Return [X, Y] of the center of cell containing provided text 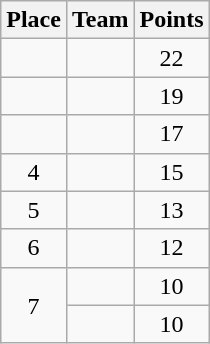
19 [172, 96]
6 [34, 248]
7 [34, 305]
15 [172, 172]
Points [172, 20]
Place [34, 20]
Team [100, 20]
4 [34, 172]
5 [34, 210]
12 [172, 248]
17 [172, 134]
13 [172, 210]
22 [172, 58]
